Return the (x, y) coordinate for the center point of the cell that contains the specified text.  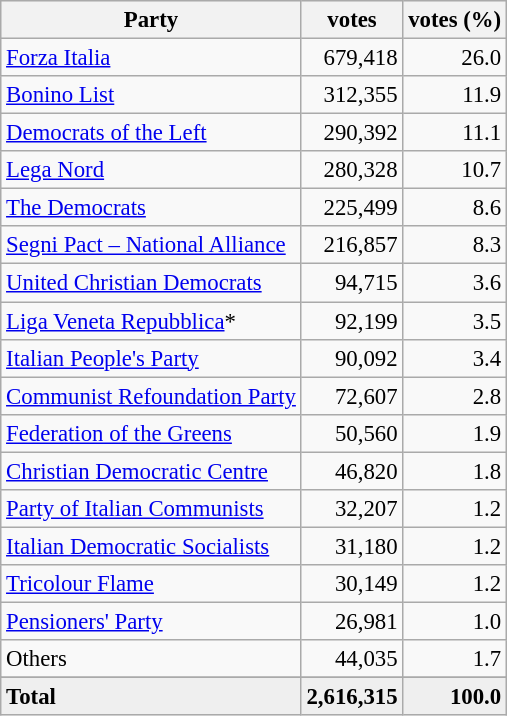
Communist Refoundation Party (151, 396)
10.7 (455, 170)
26,981 (352, 621)
Pensioners' Party (151, 621)
280,328 (352, 170)
Democrats of the Left (151, 133)
1.7 (455, 659)
94,715 (352, 283)
30,149 (352, 584)
Tricolour Flame (151, 584)
2.8 (455, 396)
216,857 (352, 245)
votes (352, 20)
3.5 (455, 321)
26.0 (455, 58)
312,355 (352, 95)
United Christian Democrats (151, 283)
Federation of the Greens (151, 433)
votes (%) (455, 20)
44,035 (352, 659)
Italian People's Party (151, 358)
1.8 (455, 471)
90,092 (352, 358)
1.0 (455, 621)
Forza Italia (151, 58)
Segni Pact – National Alliance (151, 245)
8.6 (455, 208)
3.6 (455, 283)
The Democrats (151, 208)
3.4 (455, 358)
679,418 (352, 58)
290,392 (352, 133)
Bonino List (151, 95)
1.9 (455, 433)
92,199 (352, 321)
32,207 (352, 509)
Christian Democratic Centre (151, 471)
8.3 (455, 245)
Party of Italian Communists (151, 509)
2,616,315 (352, 697)
Italian Democratic Socialists (151, 546)
Party (151, 20)
Total (151, 697)
Others (151, 659)
100.0 (455, 697)
11.9 (455, 95)
72,607 (352, 396)
46,820 (352, 471)
Lega Nord (151, 170)
50,560 (352, 433)
31,180 (352, 546)
Liga Veneta Repubblica* (151, 321)
11.1 (455, 133)
225,499 (352, 208)
